Return the (x, y) coordinate for the center point of the cell that contains the specified text.  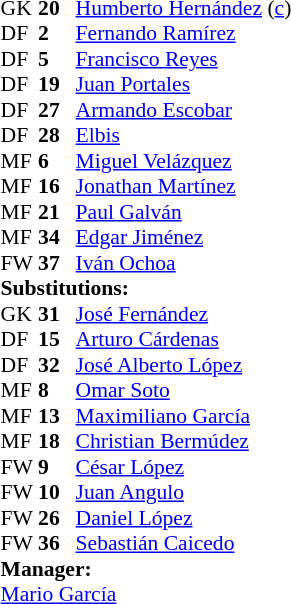
32 (57, 365)
19 (57, 85)
21 (57, 212)
6 (57, 161)
36 (57, 543)
2 (57, 33)
34 (57, 237)
31 (57, 314)
8 (57, 391)
18 (57, 441)
27 (57, 110)
16 (57, 187)
9 (57, 467)
15 (57, 339)
28 (57, 135)
5 (57, 59)
10 (57, 493)
GK (20, 314)
37 (57, 263)
26 (57, 518)
13 (57, 416)
